Capture the cell that displays the provided text and extract its [x, y] central coordinate. 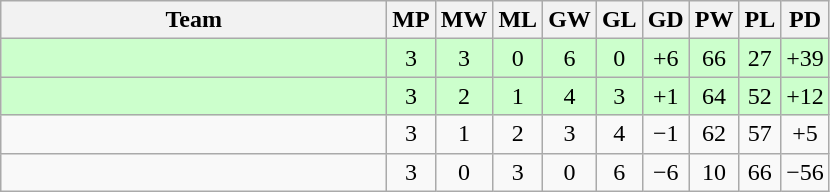
52 [760, 96]
+39 [806, 58]
MW [464, 20]
+1 [666, 96]
MP [411, 20]
−56 [806, 172]
ML [518, 20]
−6 [666, 172]
57 [760, 134]
27 [760, 58]
64 [714, 96]
GW [570, 20]
10 [714, 172]
PD [806, 20]
GD [666, 20]
+12 [806, 96]
−1 [666, 134]
PL [760, 20]
+5 [806, 134]
Team [194, 20]
GL [619, 20]
PW [714, 20]
+6 [666, 58]
62 [714, 134]
